Locate the cell with the specified text and output its (x, y) center coordinate. 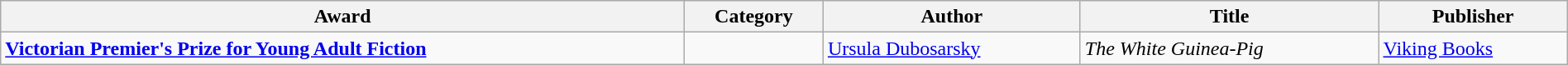
Viking Books (1473, 48)
The White Guinea-Pig (1229, 48)
Publisher (1473, 17)
Ursula Dubosarsky (951, 48)
Title (1229, 17)
Award (342, 17)
Victorian Premier's Prize for Young Adult Fiction (342, 48)
Category (753, 17)
Author (951, 17)
